From the cell containing the given text, extract its center point as (X, Y) coordinate. 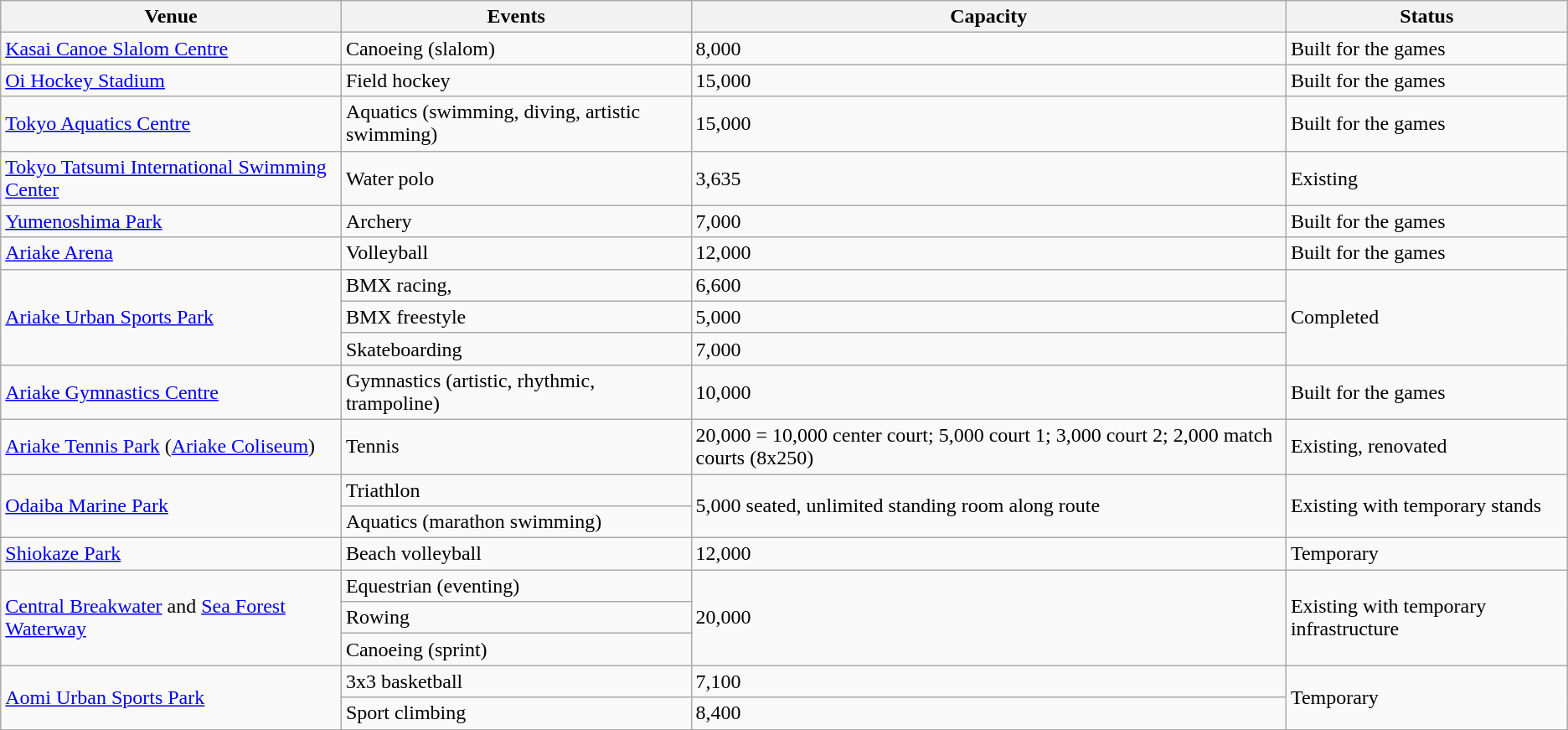
20,000 (988, 618)
Rowing (516, 618)
3,635 (988, 178)
7,100 (988, 681)
Beach volleyball (516, 554)
Water polo (516, 178)
Skateboarding (516, 349)
Yumenoshima Park (171, 221)
Archery (516, 221)
Oi Hockey Stadium (171, 80)
Ariake Urban Sports Park (171, 317)
5,000 (988, 317)
Existing with temporary infrastructure (1426, 618)
20,000 = 10,000 center court; 5,000 court 1; 3,000 court 2; 2,000 match courts (8x250) (988, 446)
BMX freestyle (516, 317)
Tennis (516, 446)
Shiokaze Park (171, 554)
Volleyball (516, 253)
Kasai Canoe Slalom Centre (171, 49)
6,600 (988, 285)
Odaiba Marine Park (171, 506)
8,000 (988, 49)
Status (1426, 17)
Ariake Arena (171, 253)
Tokyo Tatsumi International Swimming Center (171, 178)
Canoeing (slalom) (516, 49)
Central Breakwater and Sea Forest Waterway (171, 618)
Triathlon (516, 490)
Equestrian (eventing) (516, 586)
Gymnastics (artistic, rhythmic, trampoline) (516, 392)
Capacity (988, 17)
BMX racing, (516, 285)
Ariake Tennis Park (Ariake Coliseum) (171, 446)
5,000 seated, unlimited standing room along route (988, 506)
Venue (171, 17)
Ariake Gymnastics Centre (171, 392)
Aquatics (marathon swimming) (516, 522)
10,000 (988, 392)
Aquatics (swimming, diving, artistic swimming) (516, 124)
3x3 basketball (516, 681)
Field hockey (516, 80)
Existing, renovated (1426, 446)
8,400 (988, 713)
Sport climbing (516, 713)
Existing with temporary stands (1426, 506)
Tokyo Aquatics Centre (171, 124)
Aomi Urban Sports Park (171, 697)
Existing (1426, 178)
Canoeing (sprint) (516, 650)
Completed (1426, 317)
Events (516, 17)
